Output the [X, Y] coordinate of the center of the cell containing the given text.  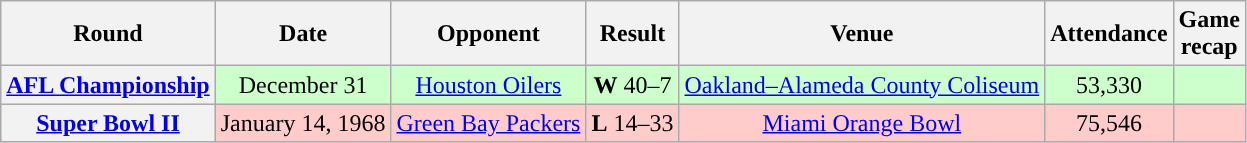
Result [632, 34]
Opponent [488, 34]
75,546 [1109, 123]
W 40–7 [632, 85]
Date [303, 34]
AFL Championship [108, 85]
Oakland–Alameda County Coliseum [862, 85]
53,330 [1109, 85]
Round [108, 34]
Super Bowl II [108, 123]
Attendance [1109, 34]
Miami Orange Bowl [862, 123]
Venue [862, 34]
December 31 [303, 85]
L 14–33 [632, 123]
Houston Oilers [488, 85]
January 14, 1968 [303, 123]
Gamerecap [1209, 34]
Green Bay Packers [488, 123]
